For the text-containing cell, return its midpoint in (X, Y) coordinate format. 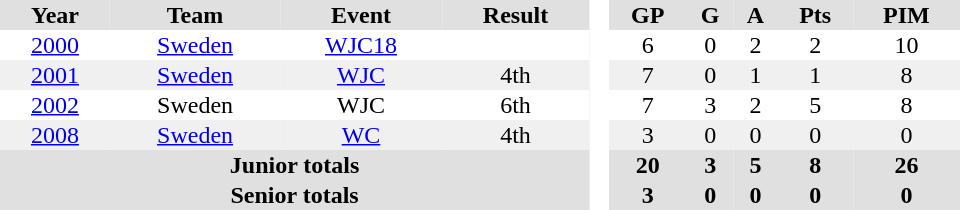
2002 (55, 105)
Team (195, 15)
WC (361, 135)
Junior totals (294, 165)
Pts (814, 15)
2001 (55, 75)
10 (906, 45)
Event (361, 15)
6th (516, 105)
Year (55, 15)
26 (906, 165)
2008 (55, 135)
GP (648, 15)
Senior totals (294, 195)
A (756, 15)
20 (648, 165)
2000 (55, 45)
WJC18 (361, 45)
Result (516, 15)
6 (648, 45)
PIM (906, 15)
G (710, 15)
